From the cell containing the given text, extract its center point as [x, y] coordinate. 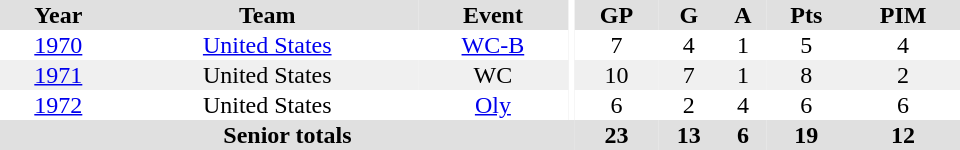
PIM [903, 15]
1970 [58, 45]
Event [493, 15]
WC [493, 75]
GP [616, 15]
1972 [58, 105]
13 [689, 135]
WC-B [493, 45]
Team [268, 15]
Oly [493, 105]
Senior totals [288, 135]
12 [903, 135]
A [744, 15]
10 [616, 75]
8 [806, 75]
19 [806, 135]
23 [616, 135]
G [689, 15]
1971 [58, 75]
Year [58, 15]
Pts [806, 15]
5 [806, 45]
